Identify which cell holds the provided text, then report its [x, y] central coordinate. 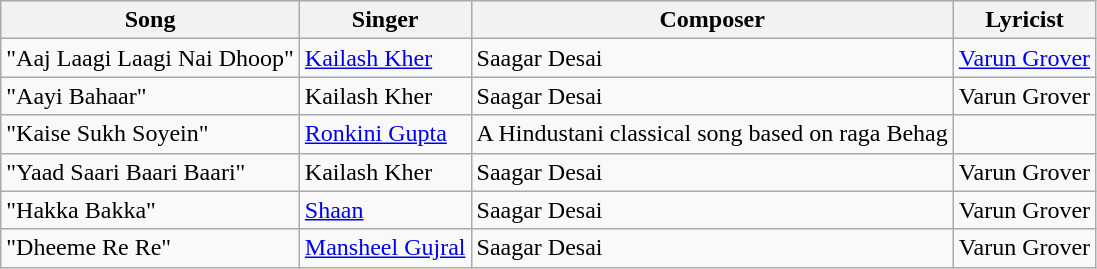
Shaan [385, 210]
Mansheel Gujral [385, 248]
"Aaj Laagi Laagi Nai Dhoop" [150, 58]
Song [150, 20]
Ronkini Gupta [385, 134]
Singer [385, 20]
Composer [712, 20]
"Hakka Bakka" [150, 210]
Lyricist [1024, 20]
"Yaad Saari Baari Baari" [150, 172]
A Hindustani classical song based on raga Behag [712, 134]
"Kaise Sukh Soyein" [150, 134]
"Aayi Bahaar" [150, 96]
"Dheeme Re Re" [150, 248]
